Scan for the cell matching the given text and deliver its [X, Y] coordinate at center. 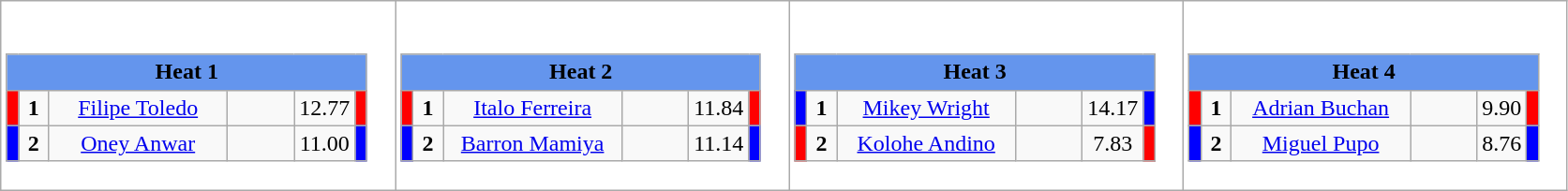
Heat 3 1 Mikey Wright 14.17 2 Kolohe Andino 7.83 [986, 95]
Barron Mamiya [532, 143]
11.00 [324, 143]
Filipe Toledo [139, 108]
11.84 [719, 108]
14.17 [1113, 108]
Miguel Pupo [1322, 143]
7.83 [1113, 143]
Kolohe Andino [926, 143]
11.14 [719, 143]
Italo Ferreira [532, 108]
Heat 2 1 Italo Ferreira 11.84 2 Barron Mamiya 11.14 [592, 95]
Adrian Buchan [1322, 108]
Oney Anwar [139, 143]
Heat 1 [187, 72]
Heat 2 [581, 72]
Heat 4 1 Adrian Buchan 9.90 2 Miguel Pupo 8.76 [1376, 95]
Mikey Wright [926, 108]
9.90 [1501, 108]
Heat 4 [1364, 72]
Heat 3 [975, 72]
Heat 1 1 Filipe Toledo 12.77 2 Oney Anwar 11.00 [199, 95]
12.77 [324, 108]
8.76 [1501, 143]
